Provide the [X, Y] coordinate of the cell's center where the given text is located.  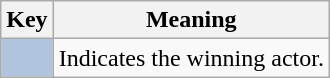
Indicates the winning actor. [191, 58]
Meaning [191, 20]
Key [27, 20]
